Pinpoint the cell where the given text exists, returning its [x, y] midpoint coordinate. 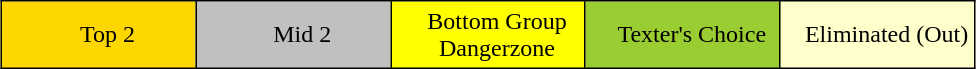
Bottom GroupDangerzone [488, 35]
Eliminated (Out) [878, 35]
Mid 2 [294, 35]
Top 2 [98, 35]
Texter's Choice [682, 35]
